Find where the given text appears and provide that cell's center as [x, y] coordinate. 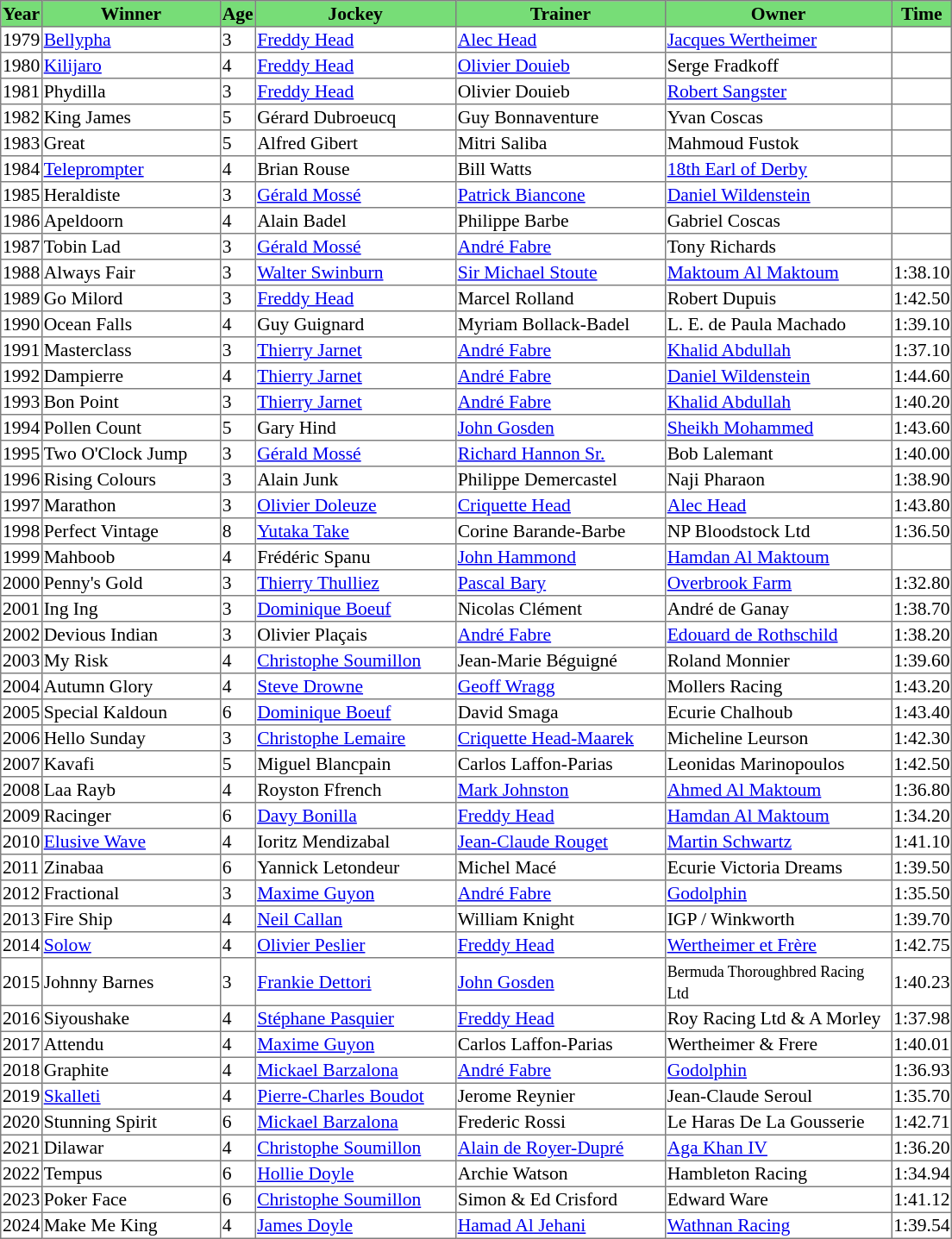
1993 [22, 402]
2022 [22, 1173]
18th Earl of Derby [778, 169]
1985 [22, 195]
2011 [22, 867]
Pollen Count [131, 428]
Apeldoorn [131, 221]
Attendu [131, 1044]
Frederic Rossi [561, 1122]
2021 [22, 1148]
Perfect Vintage [131, 531]
Mahmoud Fustok [778, 143]
1:41.10 [922, 842]
Ecurie Chalhoub [778, 712]
1:42.71 [922, 1122]
2010 [22, 842]
Marathon [131, 505]
Richard Hannon Sr. [561, 454]
Alain de Royer-Dupré [561, 1148]
1:43.80 [922, 505]
2016 [22, 1018]
Wertheimer & Frere [778, 1044]
Mark Johnston [561, 790]
1980 [22, 66]
Ioritz Mendizabal [355, 842]
1983 [22, 143]
Hello Sunday [131, 738]
Racinger [131, 816]
1:37.98 [922, 1018]
2020 [22, 1122]
Yutaka Take [355, 531]
Zinabaa [131, 867]
Nicolas Clément [561, 609]
Frankie Dettori [355, 982]
1987 [22, 247]
King James [131, 117]
Criquette Head [561, 505]
1:42.30 [922, 738]
Michel Macé [561, 867]
Solow [131, 945]
Simon & Ed Crisford [561, 1199]
Yvan Coscas [778, 117]
1:36.50 [922, 531]
Sir Michael Stoute [561, 272]
Ocean Falls [131, 324]
2007 [22, 764]
Winner [131, 14]
James Doyle [355, 1225]
Edouard de Rothschild [778, 635]
1:39.70 [922, 919]
Gary Hind [355, 428]
Laa Rayb [131, 790]
2005 [22, 712]
Tony Richards [778, 247]
Masterclass [131, 350]
1:40.01 [922, 1044]
1:43.60 [922, 428]
Pierre-Charles Boudot [355, 1096]
John Hammond [561, 557]
1981 [22, 91]
1:39.50 [922, 867]
1:40.00 [922, 454]
1997 [22, 505]
1:43.20 [922, 686]
2023 [22, 1199]
2012 [22, 893]
Kilijaro [131, 66]
Always Fair [131, 272]
Gabriel Coscas [778, 221]
Wertheimer et Frère [778, 945]
Thierry Thulliez [355, 583]
1984 [22, 169]
Graphite [131, 1070]
Myriam Bollack-Badel [561, 324]
Roland Monnier [778, 660]
1:40.23 [922, 982]
1979 [22, 40]
Tempus [131, 1173]
Alain Badel [355, 221]
Miguel Blancpain [355, 764]
Mollers Racing [778, 686]
Hollie Doyle [355, 1173]
2001 [22, 609]
Autumn Glory [131, 686]
Geoff Wragg [561, 686]
Guy Bonnaventure [561, 117]
1991 [22, 350]
Fractional [131, 893]
Alfred Gibert [355, 143]
1992 [22, 376]
1:34.20 [922, 816]
Steve Drowne [355, 686]
Royston Ffrench [355, 790]
1:37.10 [922, 350]
1:41.12 [922, 1199]
1:38.10 [922, 272]
Ing Ing [131, 609]
Year [22, 14]
1988 [22, 272]
1:35.50 [922, 893]
IGP / Winkworth [778, 919]
2000 [22, 583]
Great [131, 143]
William Knight [561, 919]
Philippe Barbe [561, 221]
Rising Colours [131, 479]
Guy Guignard [355, 324]
2017 [22, 1044]
1982 [22, 117]
My Risk [131, 660]
Micheline Leurson [778, 738]
Archie Watson [561, 1173]
Jerome Reynier [561, 1096]
Owner [778, 14]
Frédéric Spanu [355, 557]
Roy Racing Ltd & A Morley [778, 1018]
Overbrook Farm [778, 583]
Aga Khan IV [778, 1148]
Philippe Demercastel [561, 479]
Kavafi [131, 764]
Jacques Wertheimer [778, 40]
1:40.20 [922, 402]
Jean-Claude Seroul [778, 1096]
1989 [22, 298]
2024 [22, 1225]
Walter Swinburn [355, 272]
L. E. de Paula Machado [778, 324]
Criquette Head-Maarek [561, 738]
Yannick Letondeur [355, 867]
Olivier Doleuze [355, 505]
Gérard Dubroeucq [355, 117]
2006 [22, 738]
1:35.70 [922, 1096]
Elusive Wave [131, 842]
2008 [22, 790]
1:38.20 [922, 635]
NP Bloodstock Ltd [778, 531]
Bill Watts [561, 169]
Stéphane Pasquier [355, 1018]
Go Milord [131, 298]
Davy Bonilla [355, 816]
1:38.90 [922, 479]
Dampierre [131, 376]
Jockey [355, 14]
Corine Barande-Barbe [561, 531]
2009 [22, 816]
Alain Junk [355, 479]
2002 [22, 635]
1:34.94 [922, 1173]
2013 [22, 919]
2003 [22, 660]
Time [922, 14]
Make Me King [131, 1225]
Maktoum Al Maktoum [778, 272]
Special Kaldoun [131, 712]
Trainer [561, 14]
Bob Lalemant [778, 454]
Poker Face [131, 1199]
Marcel Rolland [561, 298]
Ecurie Victoria Dreams [778, 867]
Olivier Plaçais [355, 635]
Patrick Biancone [561, 195]
1:38.70 [922, 609]
1994 [22, 428]
1:39.60 [922, 660]
Devious Indian [131, 635]
Olivier Peslier [355, 945]
Phydilla [131, 91]
Fire Ship [131, 919]
Skalleti [131, 1096]
Neil Callan [355, 919]
Bermuda Thoroughbred Racing Ltd [778, 982]
1996 [22, 479]
Robert Sangster [778, 91]
1:44.60 [922, 376]
1:32.80 [922, 583]
2004 [22, 686]
Edward Ware [778, 1199]
Ahmed Al Maktoum [778, 790]
Dilawar [131, 1148]
Naji Pharaon [778, 479]
Jean-Marie Béguigné [561, 660]
Brian Rouse [355, 169]
Christophe Lemaire [355, 738]
1:36.20 [922, 1148]
Age [237, 14]
Penny's Gold [131, 583]
Mitri Saliba [561, 143]
2019 [22, 1096]
1:39.54 [922, 1225]
1998 [22, 531]
1:36.93 [922, 1070]
Wathnan Racing [778, 1225]
1995 [22, 454]
Hamad Al Jehani [561, 1225]
Martin Schwartz [778, 842]
1986 [22, 221]
1:39.10 [922, 324]
1:43.40 [922, 712]
Tobin Lad [131, 247]
Johnny Barnes [131, 982]
Serge Fradkoff [778, 66]
2015 [22, 982]
Sheikh Mohammed [778, 428]
2014 [22, 945]
1999 [22, 557]
1:36.80 [922, 790]
Pascal Bary [561, 583]
Hambleton Racing [778, 1173]
Teleprompter [131, 169]
Stunning Spirit [131, 1122]
David Smaga [561, 712]
Le Haras De La Gousserie [778, 1122]
André de Ganay [778, 609]
Siyoushake [131, 1018]
Bellypha [131, 40]
8 [237, 531]
1990 [22, 324]
Bon Point [131, 402]
Leonidas Marinopoulos [778, 764]
Jean-Claude Rouget [561, 842]
1:42.75 [922, 945]
Robert Dupuis [778, 298]
2018 [22, 1070]
Heraldiste [131, 195]
Mahboob [131, 557]
Two O'Clock Jump [131, 454]
